Detect which cell encompasses the target text, then output its [X, Y] center coordinate. 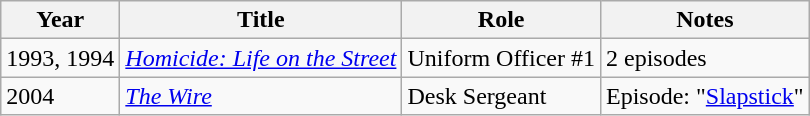
2 episodes [704, 58]
1993, 1994 [60, 58]
The Wire [261, 96]
Notes [704, 20]
Episode: "Slapstick" [704, 96]
Role [502, 20]
Desk Sergeant [502, 96]
Title [261, 20]
2004 [60, 96]
Homicide: Life on the Street [261, 58]
Uniform Officer #1 [502, 58]
Year [60, 20]
